Search for the cell housing the specified text and yield its (x, y) center coordinate. 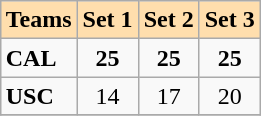
Set 2 (168, 20)
Teams (38, 20)
CAL (38, 58)
20 (230, 96)
USC (38, 96)
Set 1 (108, 20)
17 (168, 96)
Set 3 (230, 20)
14 (108, 96)
